Identify which cell holds the provided text, then report its [X, Y] central coordinate. 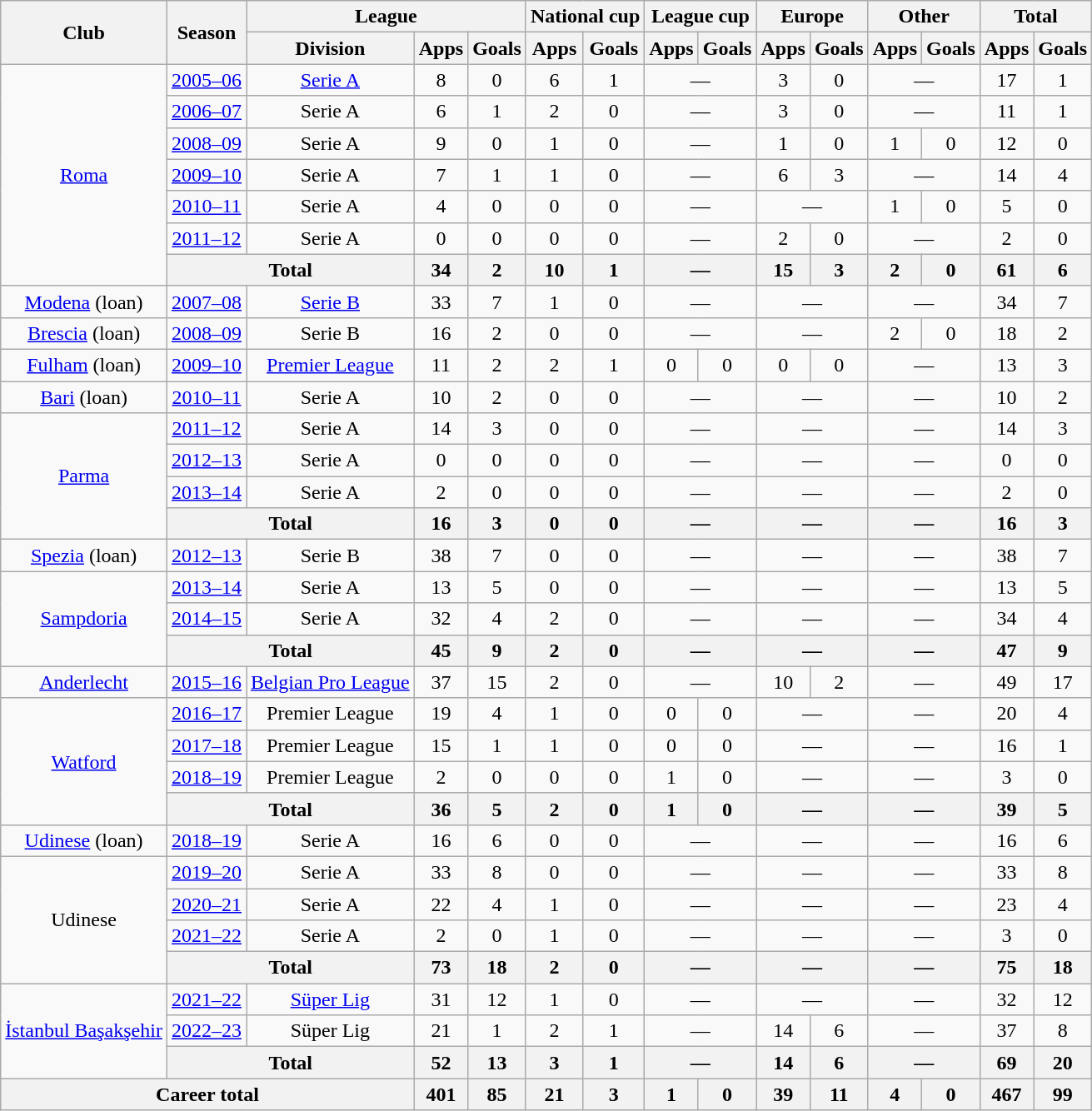
Division [331, 48]
23 [1006, 904]
League cup [701, 17]
61 [1006, 270]
İstanbul Başakşehir [84, 1031]
Watford [84, 761]
2019–20 [207, 872]
Roma [84, 175]
2015–16 [207, 682]
Udinese (loan) [84, 840]
League [386, 17]
36 [441, 809]
Bari (loan) [84, 397]
Fulham (loan) [84, 365]
National cup [585, 17]
99 [1063, 1094]
Belgian Pro League [331, 682]
Europe [812, 17]
45 [441, 650]
Parma [84, 476]
Modena (loan) [84, 301]
Anderlecht [84, 682]
Other [924, 17]
2006–07 [207, 112]
49 [1006, 682]
47 [1006, 650]
2016–17 [207, 714]
69 [1006, 1063]
2017–18 [207, 745]
31 [441, 999]
467 [1006, 1094]
2014–15 [207, 619]
Spezia (loan) [84, 555]
2007–08 [207, 301]
75 [1006, 968]
401 [441, 1094]
73 [441, 968]
52 [441, 1063]
Club [84, 32]
85 [497, 1094]
19 [441, 714]
Career total [207, 1094]
Udinese [84, 919]
22 [441, 904]
2005–06 [207, 80]
2020–21 [207, 904]
2022–23 [207, 1031]
Brescia (loan) [84, 333]
Season [207, 32]
Sampdoria [84, 619]
